Detect which cell encompasses the target text, then output its (X, Y) center coordinate. 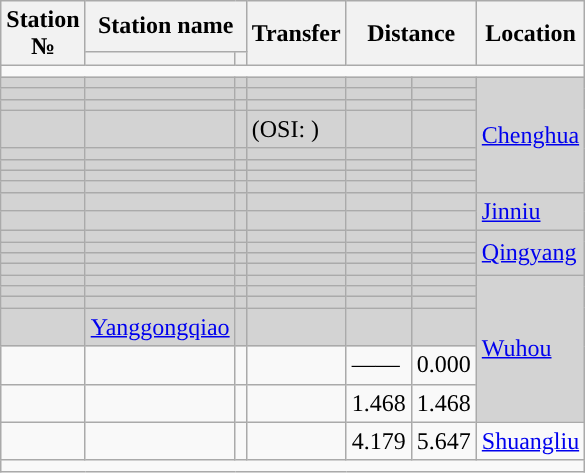
Transfer (296, 34)
0.000 (444, 365)
Wuhou (530, 348)
Station name (166, 26)
Chenghua (530, 135)
Qingyang (530, 252)
5.647 (444, 441)
Distance (411, 34)
—— (378, 365)
Shuangliu (530, 441)
Station№ (43, 34)
Jinniu (530, 211)
(OSI: ) (296, 129)
Location (530, 34)
Yanggongqiao (160, 327)
4.179 (378, 441)
